Locate the cell with the specified text and output its (x, y) center coordinate. 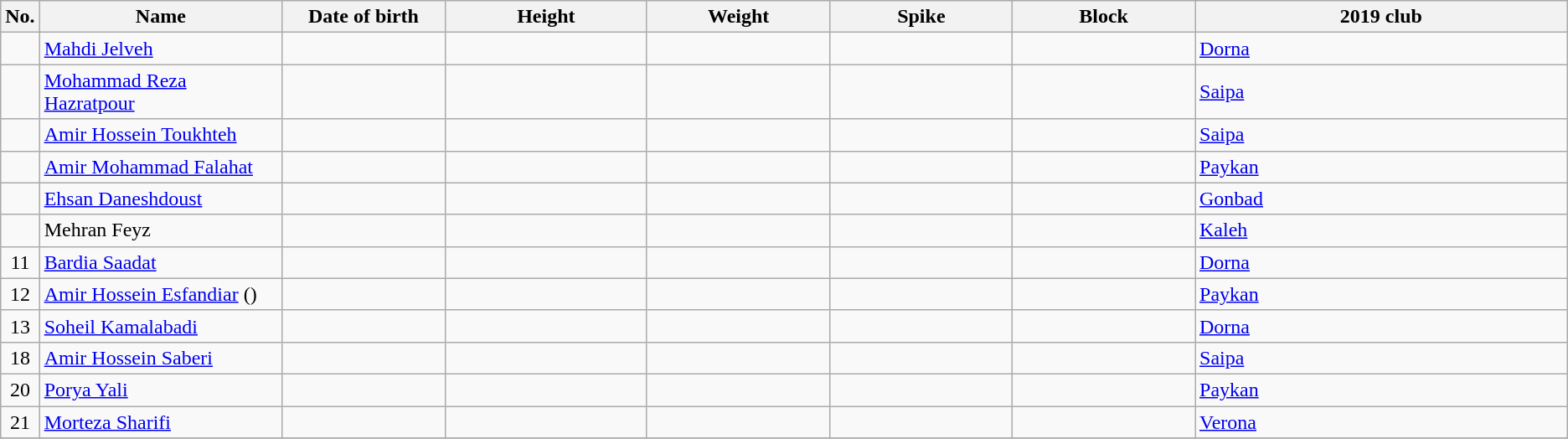
Bardia Saadat (161, 262)
Block (1104, 17)
Gonbad (1380, 199)
Verona (1380, 421)
Name (161, 17)
18 (20, 358)
Amir Mohammad Falahat (161, 167)
No. (20, 17)
Porya Yali (161, 390)
20 (20, 390)
Mahdi Jelveh (161, 49)
Amir Hossein Saberi (161, 358)
12 (20, 294)
11 (20, 262)
2019 club (1380, 17)
21 (20, 421)
Ehsan Daneshdoust (161, 199)
Weight (739, 17)
Soheil Kamalabadi (161, 326)
Amir Hossein Toukhteh (161, 135)
13 (20, 326)
Kaleh (1380, 230)
Mehran Feyz (161, 230)
Date of birth (364, 17)
Spike (921, 17)
Mohammad Reza Hazratpour (161, 92)
Height (546, 17)
Morteza Sharifi (161, 421)
Amir Hossein Esfandiar () (161, 294)
